Return the (x, y) coordinate for the center point of the cell that contains the specified text.  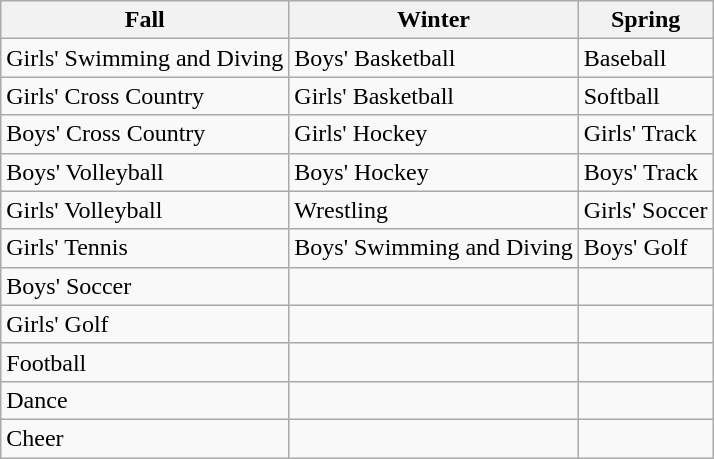
Wrestling (434, 210)
Boys' Golf (646, 248)
Boys' Cross Country (145, 134)
Girls' Swimming and Diving (145, 58)
Girls' Cross Country (145, 96)
Girls' Soccer (646, 210)
Girls' Golf (145, 324)
Girls' Volleyball (145, 210)
Cheer (145, 438)
Fall (145, 20)
Boys' Soccer (145, 286)
Boys' Swimming and Diving (434, 248)
Football (145, 362)
Boys' Volleyball (145, 172)
Girls' Hockey (434, 134)
Softball (646, 96)
Dance (145, 400)
Baseball (646, 58)
Boys' Basketball (434, 58)
Girls' Tennis (145, 248)
Spring (646, 20)
Boys' Hockey (434, 172)
Girls' Basketball (434, 96)
Boys' Track (646, 172)
Girls' Track (646, 134)
Winter (434, 20)
